From the cell containing the given text, extract its center point as (x, y) coordinate. 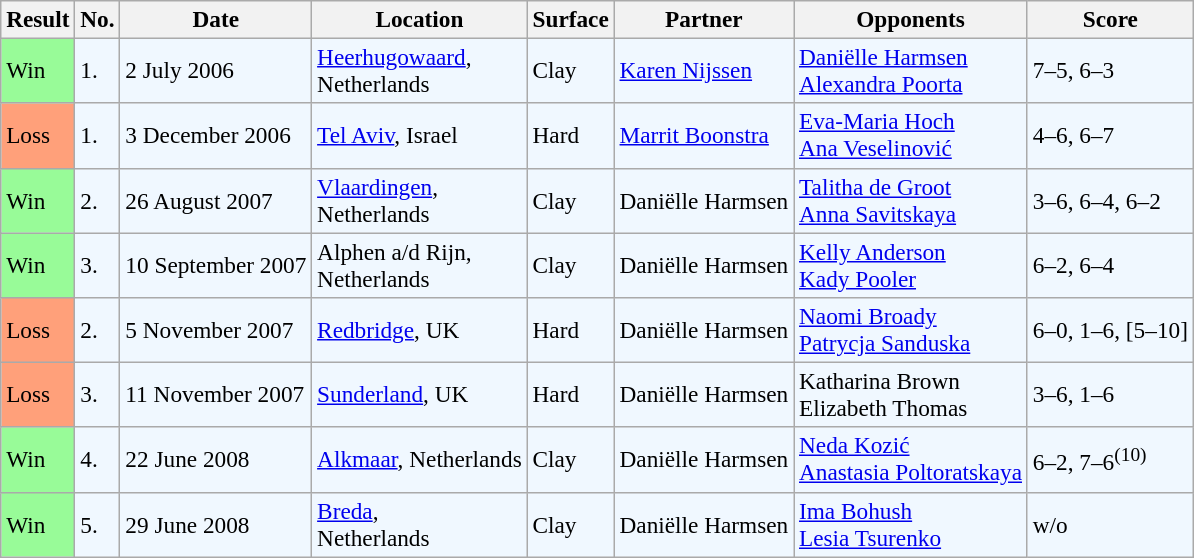
Katharina Brown Elizabeth Thomas (911, 394)
7–5, 6–3 (1110, 70)
Talitha de Groot Anna Savitskaya (911, 200)
5 November 2007 (216, 330)
Daniëlle Harmsen Alexandra Poorta (911, 70)
Date (216, 19)
Sunderland, UK (420, 394)
No. (98, 19)
6–2, 7–6(10) (1110, 460)
29 June 2008 (216, 524)
22 June 2008 (216, 460)
Partner (704, 19)
Score (1110, 19)
Heerhugowaard, Netherlands (420, 70)
Breda, Netherlands (420, 524)
Location (420, 19)
Result (38, 19)
Neda Kozić Anastasia Poltoratskaya (911, 460)
Marrit Boonstra (704, 136)
6–0, 1–6, [5–10] (1110, 330)
3–6, 6–4, 6–2 (1110, 200)
11 November 2007 (216, 394)
5. (98, 524)
Naomi Broady Patrycja Sanduska (911, 330)
3 December 2006 (216, 136)
Opponents (911, 19)
2 July 2006 (216, 70)
6–2, 6–4 (1110, 264)
Alphen a/d Rijn, Netherlands (420, 264)
Tel Aviv, Israel (420, 136)
10 September 2007 (216, 264)
4. (98, 460)
26 August 2007 (216, 200)
Surface (570, 19)
Eva-Maria Hoch Ana Veselinović (911, 136)
Kelly Anderson Kady Pooler (911, 264)
Alkmaar, Netherlands (420, 460)
Vlaardingen, Netherlands (420, 200)
Redbridge, UK (420, 330)
4–6, 6–7 (1110, 136)
w/o (1110, 524)
Ima Bohush Lesia Tsurenko (911, 524)
3–6, 1–6 (1110, 394)
Karen Nijssen (704, 70)
